Provide the (X, Y) coordinate of the cell's center where the given text is located.  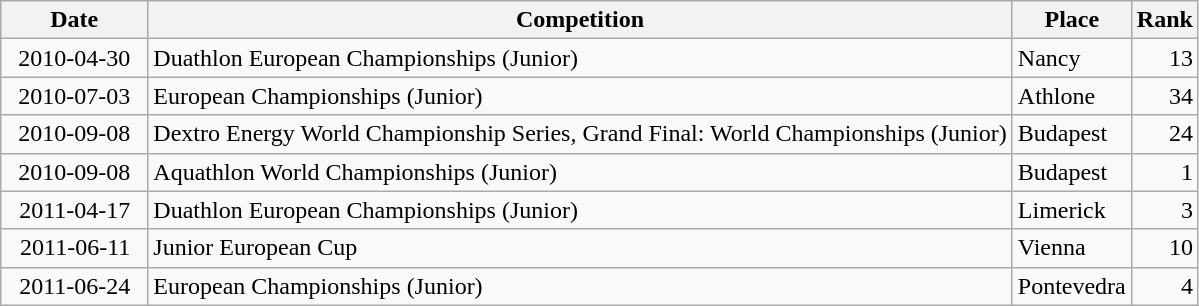
2011-06-11 (74, 248)
Dextro Energy World Championship Series, Grand Final: World Championships (Junior) (580, 134)
Place (1072, 20)
1 (1164, 172)
3 (1164, 210)
Aquathlon World Championships (Junior) (580, 172)
4 (1164, 286)
Competition (580, 20)
Vienna (1072, 248)
2010-04-30 (74, 58)
13 (1164, 58)
2011-04-17 (74, 210)
Athlone (1072, 96)
Date (74, 20)
24 (1164, 134)
Rank (1164, 20)
Junior European Cup (580, 248)
Pontevedra (1072, 286)
10 (1164, 248)
Nancy (1072, 58)
Limerick (1072, 210)
34 (1164, 96)
2010-07-03 (74, 96)
2011-06-24 (74, 286)
